Return the [X, Y] coordinate for the center point of the cell that contains the specified text.  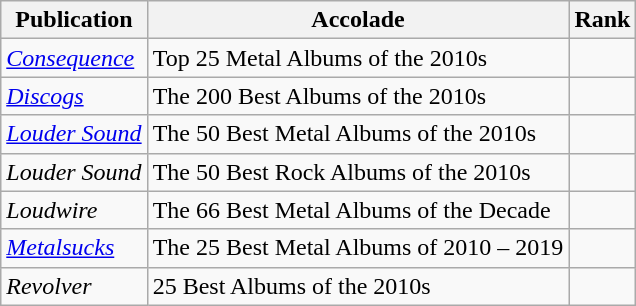
Metalsucks [74, 248]
25 Best Albums of the 2010s [358, 286]
The 200 Best Albums of the 2010s [358, 96]
Revolver [74, 286]
The 25 Best Metal Albums of 2010 – 2019 [358, 248]
The 50 Best Rock Albums of the 2010s [358, 172]
Rank [602, 20]
The 50 Best Metal Albums of the 2010s [358, 134]
The 66 Best Metal Albums of the Decade [358, 210]
Discogs [74, 96]
Accolade [358, 20]
Publication [74, 20]
Top 25 Metal Albums of the 2010s [358, 58]
Consequence [74, 58]
Loudwire [74, 210]
